From the cell containing the given text, extract its center point as [x, y] coordinate. 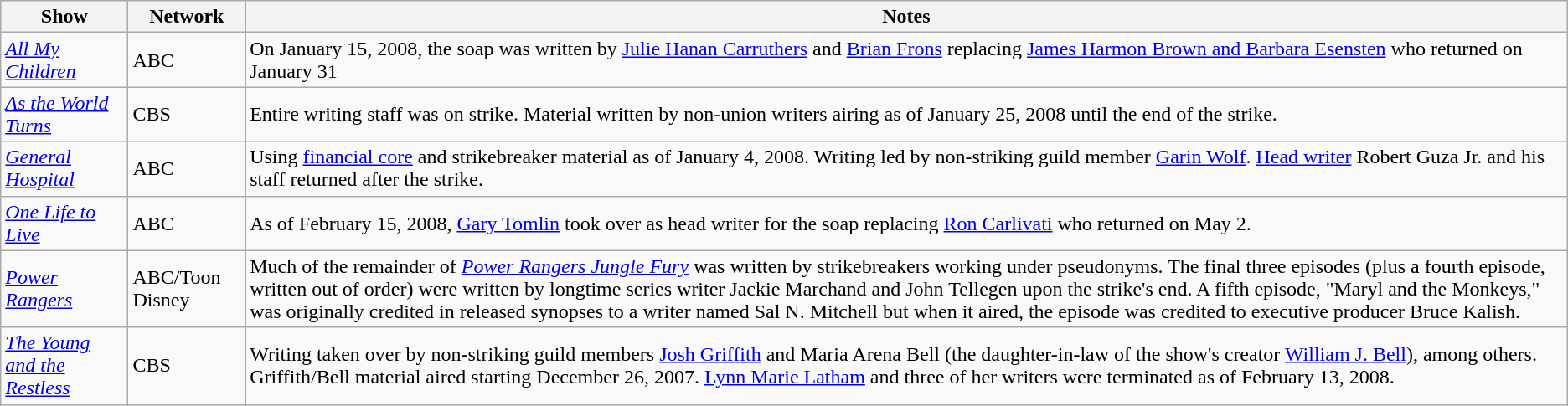
The Young and the Restless [64, 366]
Notes [906, 17]
All My Children [64, 60]
As of February 15, 2008, Gary Tomlin took over as head writer for the soap replacing Ron Carlivati who returned on May 2. [906, 223]
Network [187, 17]
Entire writing staff was on strike. Material written by non-union writers airing as of January 25, 2008 until the end of the strike. [906, 114]
ABC/Toon Disney [187, 289]
One Life to Live [64, 223]
As the World Turns [64, 114]
Power Rangers [64, 289]
General Hospital [64, 169]
Show [64, 17]
